Provide the (x, y) coordinate of the cell's center where the given text is located.  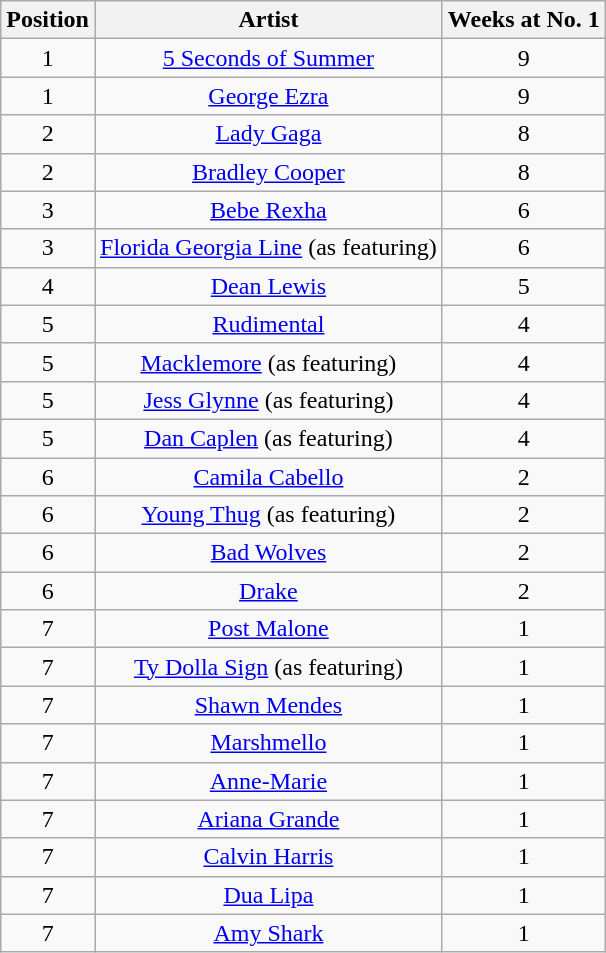
Macklemore (as featuring) (268, 362)
Bad Wolves (268, 553)
Dan Caplen (as featuring) (268, 438)
Marshmello (268, 743)
Ty Dolla Sign (as featuring) (268, 667)
Anne-Marie (268, 781)
5 Seconds of Summer (268, 58)
Drake (268, 591)
Shawn Mendes (268, 705)
Bradley Cooper (268, 172)
Rudimental (268, 324)
Dean Lewis (268, 286)
Post Malone (268, 629)
Calvin Harris (268, 857)
Bebe Rexha (268, 210)
Young Thug (as featuring) (268, 515)
Jess Glynne (as featuring) (268, 400)
Dua Lipa (268, 895)
Lady Gaga (268, 134)
Amy Shark (268, 933)
Artist (268, 20)
Florida Georgia Line (as featuring) (268, 248)
Camila Cabello (268, 477)
Position (48, 20)
Ariana Grande (268, 819)
Weeks at No. 1 (524, 20)
George Ezra (268, 96)
